Find where the given text appears and provide that cell's center as (X, Y) coordinate. 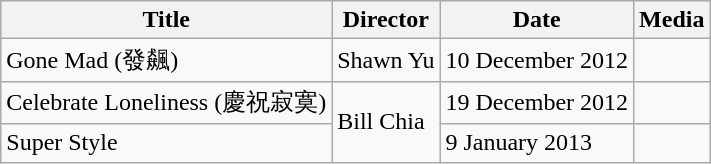
Title (166, 20)
10 December 2012 (537, 60)
Director (386, 20)
Celebrate Loneliness (慶祝寂寞) (166, 102)
Bill Chia (386, 122)
Super Style (166, 143)
Shawn Yu (386, 60)
Date (537, 20)
Media (672, 20)
19 December 2012 (537, 102)
Gone Mad (發飆) (166, 60)
9 January 2013 (537, 143)
